Capture the cell that displays the provided text and extract its [X, Y] central coordinate. 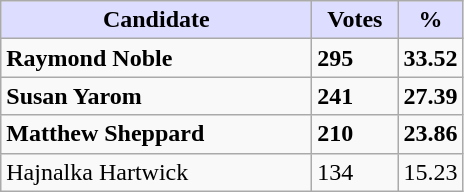
295 [355, 58]
Matthew Sheppard [156, 134]
Hajnalka Hartwick [156, 172]
Raymond Noble [156, 58]
134 [355, 172]
Votes [355, 20]
Susan Yarom [156, 96]
27.39 [430, 96]
% [430, 20]
15.23 [430, 172]
241 [355, 96]
210 [355, 134]
23.86 [430, 134]
Candidate [156, 20]
33.52 [430, 58]
